Detect which cell encompasses the target text, then output its [X, Y] center coordinate. 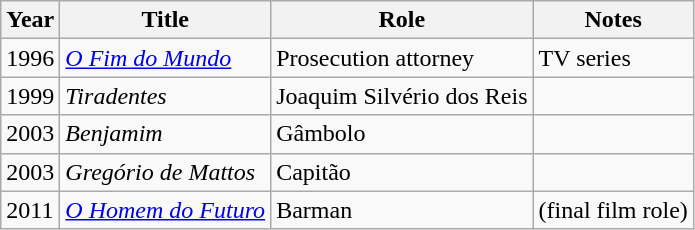
Joaquim Silvério dos Reis [402, 96]
O Fim do Mundo [166, 58]
2011 [30, 210]
(final film role) [613, 210]
Title [166, 20]
1999 [30, 96]
Gregório de Mattos [166, 172]
Notes [613, 20]
Benjamim [166, 134]
Gâmbolo [402, 134]
TV series [613, 58]
Capitão [402, 172]
1996 [30, 58]
Prosecution attorney [402, 58]
O Homem do Futuro [166, 210]
Tiradentes [166, 96]
Barman [402, 210]
Year [30, 20]
Role [402, 20]
